Provide the [x, y] coordinate of the cell's center where the given text is located.  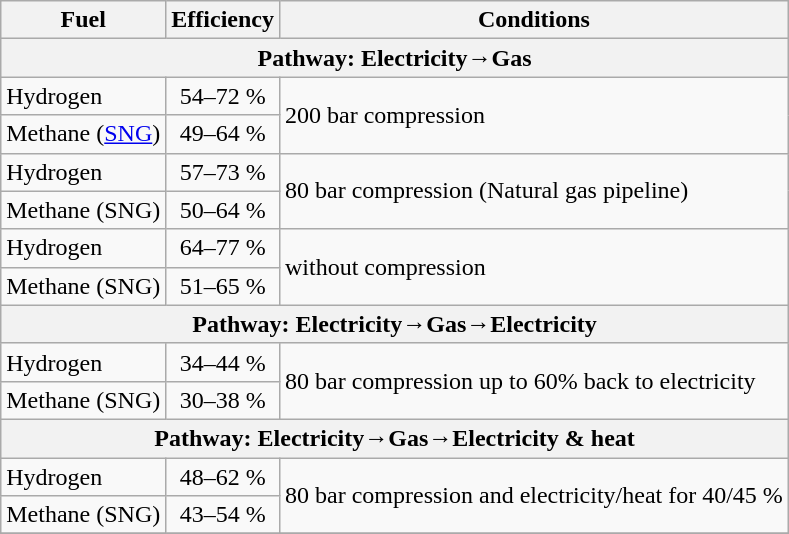
without compression [534, 267]
64–77 % [223, 248]
51–65 % [223, 286]
Conditions [534, 20]
49–64 % [223, 134]
Pathway: Electricity→Gas→Electricity [395, 324]
80 bar compression up to 60% back to electricity [534, 381]
80 bar compression and electricity/heat for 40/45 % [534, 496]
48–62 % [223, 477]
54–72 % [223, 96]
80 bar compression (Natural gas pipeline) [534, 191]
200 bar compression [534, 115]
Pathway: Electricity→Gas [395, 58]
30–38 % [223, 400]
Pathway: Electricity→Gas→Electricity & heat [395, 438]
50–64 % [223, 210]
57–73 % [223, 172]
Fuel [84, 20]
Efficiency [223, 20]
43–54 % [223, 515]
34–44 % [223, 362]
